Extract the [X, Y] coordinate from the center of the cell holding the provided text.  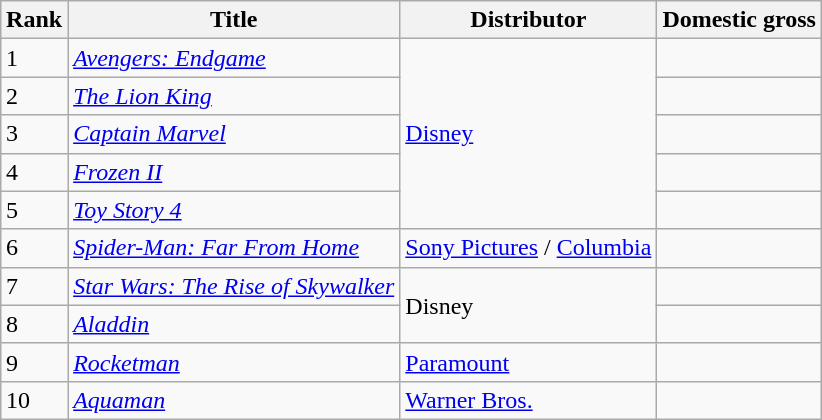
Aquaman [234, 400]
8 [34, 324]
Captain Marvel [234, 134]
10 [34, 400]
The Lion King [234, 96]
Distributor [528, 20]
2 [34, 96]
Warner Bros. [528, 400]
Sony Pictures / Columbia [528, 248]
4 [34, 172]
6 [34, 248]
Title [234, 20]
Toy Story 4 [234, 210]
9 [34, 362]
3 [34, 134]
7 [34, 286]
Star Wars: The Rise of Skywalker [234, 286]
Avengers: Endgame [234, 58]
Spider-Man: Far From Home [234, 248]
Rank [34, 20]
5 [34, 210]
Domestic gross [740, 20]
Paramount [528, 362]
Frozen II [234, 172]
Aladdin [234, 324]
Rocketman [234, 362]
1 [34, 58]
